Provide the [x, y] coordinate of the cell's center where the given text is located.  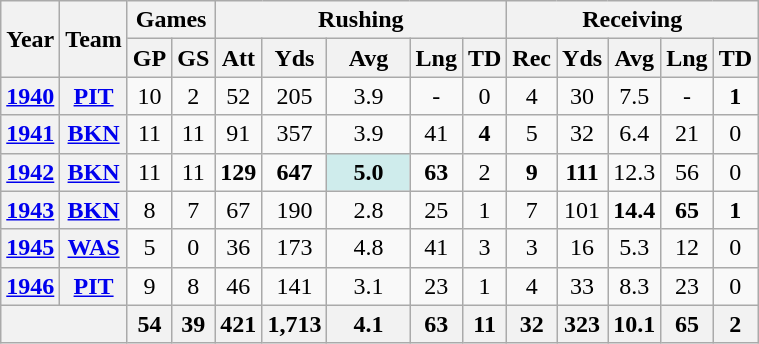
1942 [30, 172]
12 [687, 248]
7.5 [634, 96]
2.8 [368, 210]
1941 [30, 134]
10 [149, 96]
111 [582, 172]
91 [238, 134]
1940 [30, 96]
67 [238, 210]
46 [238, 286]
205 [294, 96]
6.4 [634, 134]
190 [294, 210]
30 [582, 96]
Receiving [632, 20]
33 [582, 286]
3.1 [368, 286]
101 [582, 210]
WAS [94, 248]
21 [687, 134]
173 [294, 248]
54 [149, 324]
Rec [532, 58]
421 [238, 324]
357 [294, 134]
Games [170, 20]
56 [687, 172]
16 [582, 248]
647 [294, 172]
4.1 [368, 324]
323 [582, 324]
5.3 [634, 248]
52 [238, 96]
4.8 [368, 248]
Year [30, 39]
Rushing [361, 20]
10.1 [634, 324]
Att [238, 58]
8.3 [634, 286]
Team [94, 39]
1,713 [294, 324]
GP [149, 58]
GS [194, 58]
141 [294, 286]
36 [238, 248]
1946 [30, 286]
14.4 [634, 210]
25 [436, 210]
1943 [30, 210]
129 [238, 172]
12.3 [634, 172]
1945 [30, 248]
5.0 [368, 172]
39 [194, 324]
